Find where the given text appears and provide that cell's center as (X, Y) coordinate. 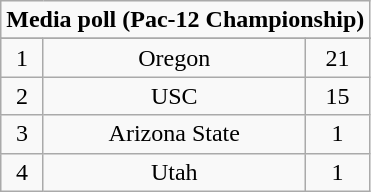
Utah (174, 172)
2 (22, 96)
4 (22, 172)
3 (22, 134)
USC (174, 96)
Oregon (174, 58)
21 (338, 58)
Arizona State (174, 134)
Media poll (Pac-12 Championship) (186, 20)
15 (338, 96)
